Return (X, Y) of the center of cell containing provided text 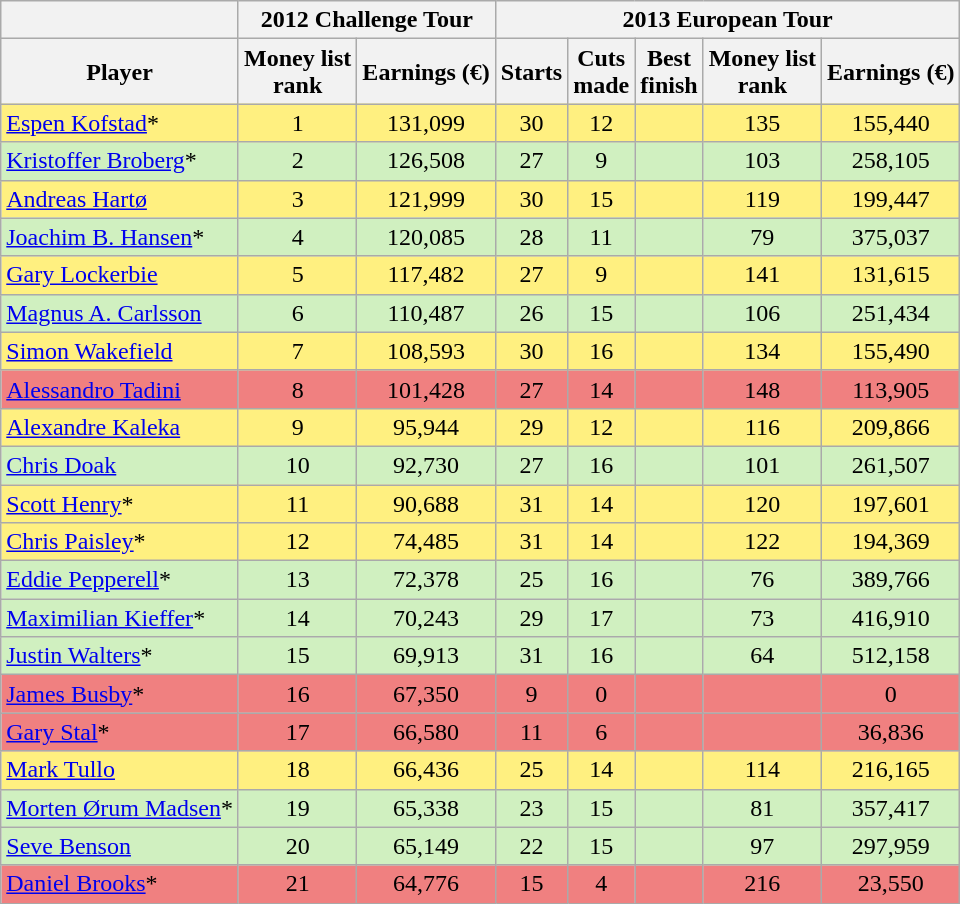
79 (762, 237)
194,369 (891, 542)
5 (297, 275)
7 (297, 351)
81 (762, 808)
74,485 (426, 542)
Justin Walters* (120, 656)
8 (297, 389)
67,350 (426, 694)
512,158 (891, 656)
23,550 (891, 884)
76 (762, 580)
119 (762, 199)
131,099 (426, 123)
3 (297, 199)
Morten Ørum Madsen* (120, 808)
Eddie Pepperell* (120, 580)
261,507 (891, 465)
Bestfinish (669, 72)
114 (762, 770)
216,165 (891, 770)
22 (531, 846)
Seve Benson (120, 846)
Kristoffer Broberg* (120, 161)
64,776 (426, 884)
141 (762, 275)
28 (531, 237)
Espen Kofstad* (120, 123)
72,378 (426, 580)
73 (762, 618)
134 (762, 351)
155,440 (891, 123)
155,490 (891, 351)
Starts (531, 72)
Chris Doak (120, 465)
2012 Challenge Tour (366, 20)
297,959 (891, 846)
64 (762, 656)
James Busby* (120, 694)
19 (297, 808)
Gary Lockerbie (120, 275)
13 (297, 580)
Andreas Hartø (120, 199)
66,580 (426, 732)
Gary Stal* (120, 732)
36,836 (891, 732)
23 (531, 808)
103 (762, 161)
97 (762, 846)
375,037 (891, 237)
122 (762, 542)
121,999 (426, 199)
117,482 (426, 275)
416,910 (891, 618)
18 (297, 770)
106 (762, 313)
148 (762, 389)
131,615 (891, 275)
90,688 (426, 503)
101 (762, 465)
2 (297, 161)
251,434 (891, 313)
95,944 (426, 427)
70,243 (426, 618)
Daniel Brooks* (120, 884)
110,487 (426, 313)
126,508 (426, 161)
135 (762, 123)
108,593 (426, 351)
101,428 (426, 389)
Player (120, 72)
Scott Henry* (120, 503)
26 (531, 313)
Alexandre Kaleka (120, 427)
Alessandro Tadini (120, 389)
Simon Wakefield (120, 351)
Joachim B. Hansen* (120, 237)
Cutsmade (602, 72)
113,905 (891, 389)
Maximilian Kieffer* (120, 618)
116 (762, 427)
20 (297, 846)
199,447 (891, 199)
209,866 (891, 427)
357,417 (891, 808)
Mark Tullo (120, 770)
66,436 (426, 770)
2013 European Tour (728, 20)
197,601 (891, 503)
21 (297, 884)
120,085 (426, 237)
10 (297, 465)
69,913 (426, 656)
120 (762, 503)
65,338 (426, 808)
389,766 (891, 580)
Magnus A. Carlsson (120, 313)
65,149 (426, 846)
Chris Paisley* (120, 542)
1 (297, 123)
92,730 (426, 465)
216 (762, 884)
258,105 (891, 161)
